Scan for the cell matching the given text and deliver its (X, Y) coordinate at center. 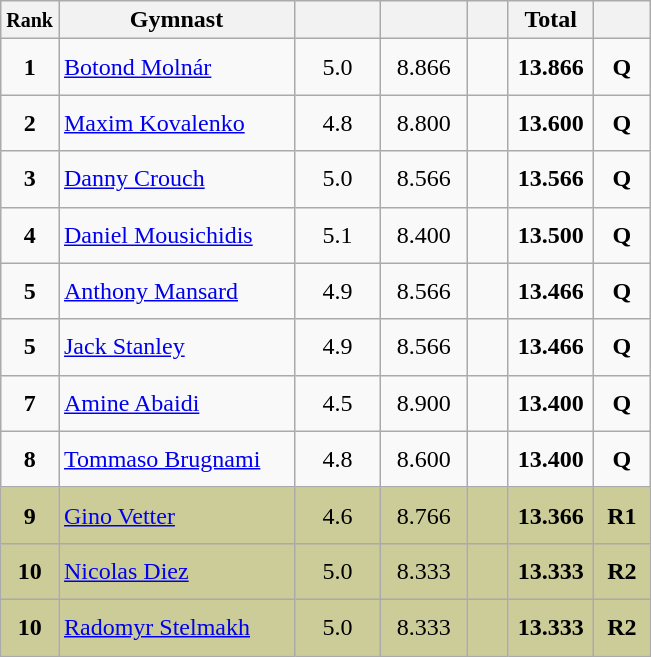
Amine Abaidi (176, 403)
Danny Crouch (176, 179)
Gino Vetter (176, 515)
8.600 (424, 459)
Jack Stanley (176, 347)
Rank (30, 20)
5.1 (338, 235)
8.900 (424, 403)
R1 (622, 515)
Anthony Mansard (176, 291)
7 (30, 403)
3 (30, 179)
13.566 (551, 179)
8 (30, 459)
4 (30, 235)
13.500 (551, 235)
Botond Molnár (176, 67)
8.400 (424, 235)
13.366 (551, 515)
Tommaso Brugnami (176, 459)
9 (30, 515)
4.5 (338, 403)
13.866 (551, 67)
Gymnast (176, 20)
Nicolas Diez (176, 571)
Daniel Mousichidis (176, 235)
4.6 (338, 515)
Maxim Kovalenko (176, 123)
1 (30, 67)
Radomyr Stelmakh (176, 627)
13.600 (551, 123)
8.766 (424, 515)
2 (30, 123)
8.866 (424, 67)
8.800 (424, 123)
Total (551, 20)
